Find where the given text appears and provide that cell's center as (X, Y) coordinate. 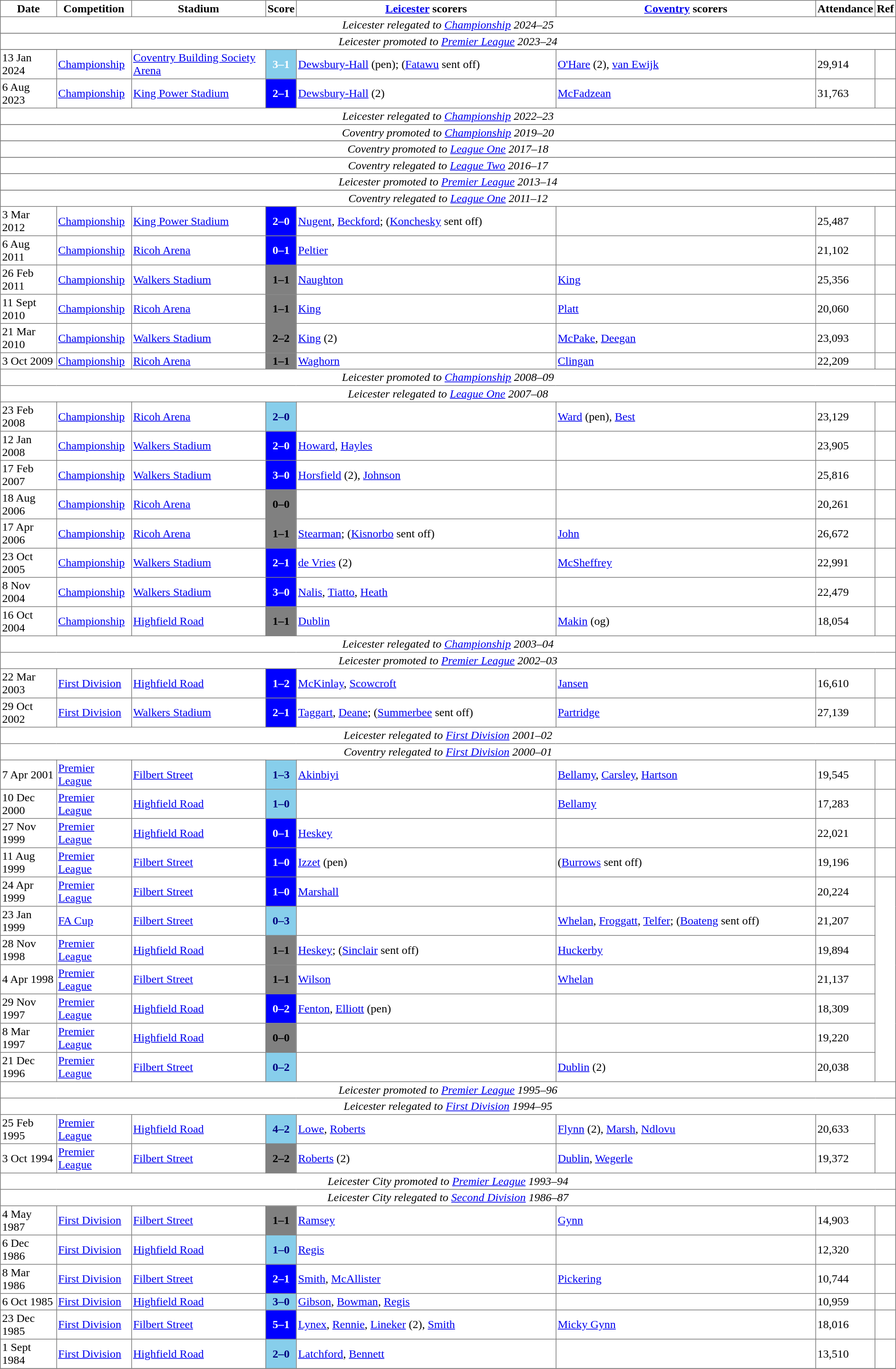
29 Oct 2002 (29, 713)
18 Aug 2006 (29, 505)
23,093 (846, 338)
Competition (94, 9)
20,261 (846, 505)
29 Nov 1997 (29, 1009)
Flynn (2), Marsh, Ndlovu (686, 1129)
Dublin (2) (686, 1067)
Heskey (426, 833)
Izzet (pen) (426, 863)
Leicester relegated to First Division 2001–02 (448, 735)
3 Oct 1994 (29, 1158)
Lowe, Roberts (426, 1129)
18,054 (846, 621)
5–1 (281, 1325)
Ramsey (426, 1221)
Micky Gynn (686, 1325)
10,744 (846, 1279)
11 Aug 1999 (29, 863)
Leicester promoted to Premier League 2002–03 (448, 660)
22,479 (846, 592)
Howard, Hayles (426, 446)
23,905 (846, 446)
Leicester City promoted to Premier League 1993–94 (448, 1181)
25,356 (846, 280)
Score (281, 9)
4 May 1987 (29, 1221)
McFadzean (686, 94)
19,894 (846, 950)
Leicester relegated to First Division 1994–95 (448, 1106)
McPake, Deegan (686, 338)
12,320 (846, 1250)
Horsfield (2), Johnson (426, 475)
26,672 (846, 534)
Heskey; (Sinclair sent off) (426, 950)
23 Dec 1985 (29, 1325)
14,903 (846, 1221)
Leicester City relegated to Second Division 1986–87 (448, 1197)
24 Apr 1999 (29, 892)
6 Aug 2011 (29, 251)
20,633 (846, 1129)
17 Apr 2006 (29, 534)
Leicester relegated to Championship 2022–23 (448, 116)
Whelan (686, 980)
0–3 (281, 921)
Date (29, 9)
Akinbiyi (426, 775)
Nugent, Beckford; (Konchesky sent off) (426, 221)
de Vries (2) (426, 563)
Waghorn (426, 361)
27,139 (846, 713)
Dewsbury-Hall (2) (426, 94)
Wilson (426, 980)
Roberts (2) (426, 1158)
Stearman; (Kisnorbo sent off) (426, 534)
Clingan (686, 361)
18,309 (846, 1009)
16,610 (846, 683)
18,016 (846, 1325)
8 Nov 2004 (29, 592)
3 Mar 2012 (29, 221)
Marshall (426, 892)
Leicester promoted to Premier League 1995–96 (448, 1090)
7 Apr 2001 (29, 775)
13 Jan 2024 (29, 64)
25 Feb 1995 (29, 1129)
4 Apr 1998 (29, 980)
3 Oct 2009 (29, 361)
25,816 (846, 475)
Leicester relegated to Championship 2003–04 (448, 644)
Gibson, Bowman, Regis (426, 1301)
Leicester scorers (426, 9)
Lynex, Rennie, Lineker (2), Smith (426, 1325)
FA Cup (94, 921)
King (2) (426, 338)
19,196 (846, 863)
Coventry relegated to League Two 2016–17 (448, 165)
22 Mar 2003 (29, 683)
(Burrows sent off) (686, 863)
Coventry scorers (686, 9)
20,224 (846, 892)
Leicester relegated to Championship 2024–25 (448, 25)
22,991 (846, 563)
31,763 (846, 94)
17 Feb 2007 (29, 475)
Whelan, Froggatt, Telfer; (Boateng sent off) (686, 921)
Attendance (846, 9)
Dublin, Wegerle (686, 1158)
Makin (og) (686, 621)
23 Feb 2008 (29, 417)
Naughton (426, 280)
Ward (pen), Best (686, 417)
6 Dec 1986 (29, 1250)
McKinlay, Scowcroft (426, 683)
8 Mar 1986 (29, 1279)
25,487 (846, 221)
Gynn (686, 1221)
Regis (426, 1250)
4–2 (281, 1129)
11 Sept 2010 (29, 309)
Partridge (686, 713)
Coventry relegated to League One 2011–12 (448, 198)
Dublin (426, 621)
6 Aug 2023 (29, 94)
19,220 (846, 1038)
Nalis, Tiatto, Heath (426, 592)
28 Nov 1998 (29, 950)
22,021 (846, 833)
Peltier (426, 251)
Dewsbury-Hall (pen); (Fatawu sent off) (426, 64)
29,914 (846, 64)
23,129 (846, 417)
Huckerby (686, 950)
Leicester promoted to Premier League 2023–24 (448, 41)
16 Oct 2004 (29, 621)
8 Mar 1997 (29, 1038)
23 Oct 2005 (29, 563)
27 Nov 1999 (29, 833)
19,545 (846, 775)
Coventry relegated to First Division 2000–01 (448, 752)
Bellamy (686, 804)
Jansen (686, 683)
17,283 (846, 804)
10 Dec 2000 (29, 804)
6 Oct 1985 (29, 1301)
19,372 (846, 1158)
Coventry Building Society Arena (199, 64)
Leicester relegated to League One 2007–08 (448, 394)
Stadium (199, 9)
Taggart, Deane; (Summerbee sent off) (426, 713)
McSheffrey (686, 563)
Pickering (686, 1279)
1 Sept 1984 (29, 1354)
20,060 (846, 309)
20,038 (846, 1067)
23 Jan 1999 (29, 921)
Latchford, Bennett (426, 1354)
21 Mar 2010 (29, 338)
Smith, McAllister (426, 1279)
O'Hare (2), van Ewijk (686, 64)
21 Dec 1996 (29, 1067)
1–2 (281, 683)
Coventry promoted to League One 2017–18 (448, 149)
Ref (886, 9)
Leicester promoted to Premier League 2013–14 (448, 182)
22,209 (846, 361)
26 Feb 2011 (29, 280)
Leicester promoted to Championship 2008–09 (448, 377)
21,102 (846, 251)
Coventry promoted to Championship 2019–20 (448, 133)
12 Jan 2008 (29, 446)
Platt (686, 309)
13,510 (846, 1354)
Fenton, Elliott (pen) (426, 1009)
21,207 (846, 921)
10,959 (846, 1301)
Bellamy, Carsley, Hartson (686, 775)
John (686, 534)
1–3 (281, 775)
21,137 (846, 980)
3–1 (281, 64)
